Search for the cell housing the specified text and yield its (X, Y) center coordinate. 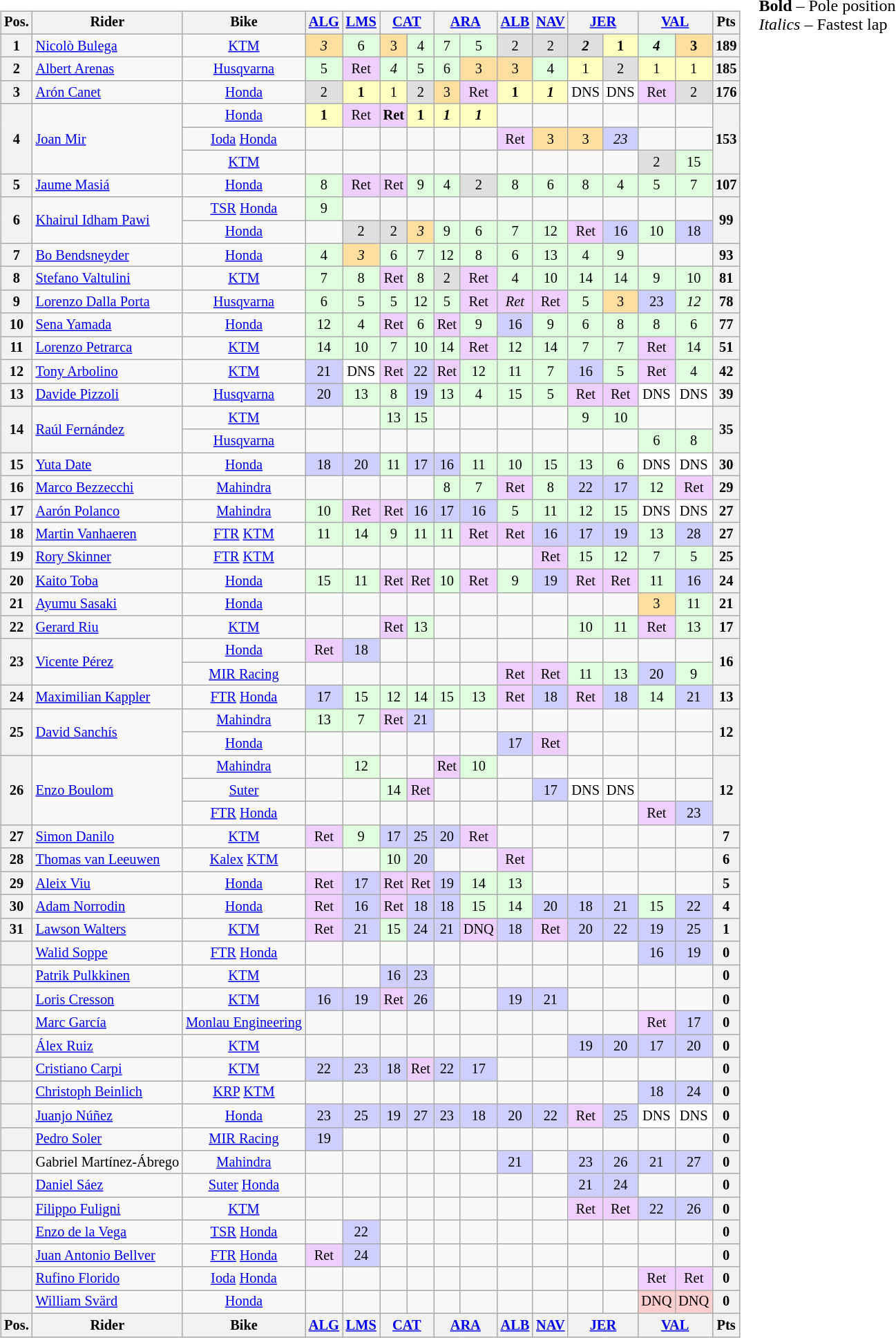
42 (726, 371)
Aarón Polanco (108, 511)
Maximilian Kappler (108, 697)
Cristiano Carpi (108, 1069)
Christoph Beinlich (108, 1093)
Tony Arbolino (108, 371)
Walid Soppe (108, 953)
Gabriel Martínez-Ábrego (108, 1162)
99 (726, 220)
Stefano Valtulini (108, 279)
Loris Cresson (108, 999)
51 (726, 348)
189 (726, 46)
Adam Norrodin (108, 907)
93 (726, 255)
Martin Vanhaeren (108, 534)
107 (726, 185)
153 (726, 138)
Kaito Toba (108, 581)
39 (726, 395)
Monlau Engineering (244, 1023)
Davide Pizzoli (108, 395)
Bo Bendsneyder (108, 255)
Lawson Walters (108, 930)
78 (726, 302)
Enzo de la Vega (108, 1232)
KRP KTM (244, 1093)
Ayumu Sasaki (108, 604)
Simon Danilo (108, 837)
Arón Canet (108, 93)
Lorenzo Dalla Porta (108, 302)
Marc García (108, 1023)
81 (726, 279)
Khairul Idham Pawi (108, 220)
176 (726, 93)
Juanjo Núñez (108, 1115)
Rufino Florido (108, 1279)
Sena Yamada (108, 325)
William Svärd (108, 1302)
David Sanchís (108, 731)
77 (726, 325)
Yuta Date (108, 464)
Álex Ruiz (108, 1046)
Aleix Viu (108, 883)
Marco Bezzecchi (108, 488)
Albert Arenas (108, 69)
Juan Antonio Bellver (108, 1255)
Daniel Sáez (108, 1185)
Joan Mir (108, 138)
Lorenzo Petrarca (108, 348)
35 (726, 430)
Vicente Pérez (108, 662)
Enzo Boulom (108, 791)
Patrik Pulkkinen (108, 977)
31 (17, 930)
Rory Skinner (108, 558)
Jaume Masiá (108, 185)
Filippo Fuligni (108, 1209)
Nicolò Bulega (108, 46)
Suter Honda (244, 1185)
Gerard Riu (108, 628)
Thomas van Leeuwen (108, 860)
Kalex KTM (244, 860)
Suter (244, 790)
185 (726, 69)
Pedro Soler (108, 1139)
Raúl Fernández (108, 430)
